Extract the [X, Y] coordinate from the center of the cell holding the provided text.  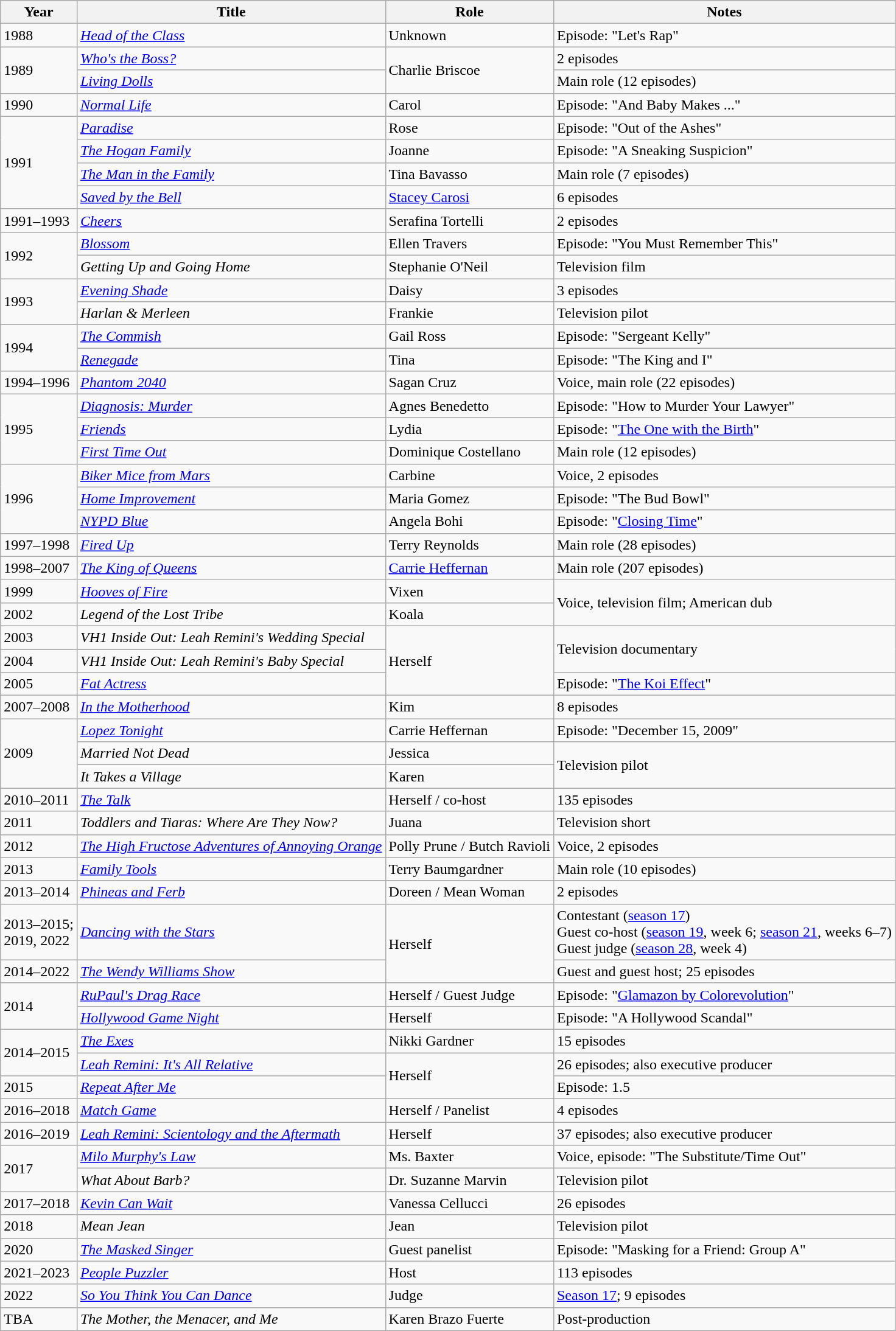
135 episodes [724, 800]
Dominique Costellano [469, 452]
26 episodes; also executive producer [724, 1064]
Tina [469, 360]
15 episodes [724, 1041]
6 episodes [724, 197]
Episode: "The Koi Effect" [724, 684]
The Hogan Family [231, 151]
2002 [39, 614]
Main role (7 episodes) [724, 174]
RuPaul's Drag Race [231, 994]
Episode: "Closing Time" [724, 522]
The Exes [231, 1041]
Harlan & Merleen [231, 313]
Getting Up and Going Home [231, 267]
Kevin Can Wait [231, 1203]
Herself / Panelist [469, 1111]
Hollywood Game Night [231, 1018]
Fired Up [231, 545]
Serafina Tortelli [469, 220]
Dancing with the Stars [231, 932]
Who's the Boss? [231, 58]
1998–2007 [39, 568]
Voice, episode: "The Substitute/Time Out" [724, 1157]
Milo Murphy's Law [231, 1157]
Kim [469, 707]
Carol [469, 105]
26 episodes [724, 1203]
1994–1996 [39, 383]
Judge [469, 1296]
2010–2011 [39, 800]
Vanessa Cellucci [469, 1203]
Season 17; 9 episodes [724, 1296]
Diagnosis: Murder [231, 406]
Doreen / Mean Woman [469, 892]
Jessica [469, 753]
2014–2022 [39, 971]
Cheers [231, 220]
Television documentary [724, 649]
Normal Life [231, 105]
2014 [39, 1006]
Episode: "Out of the Ashes" [724, 128]
Guest panelist [469, 1249]
Guest and guest host; 25 episodes [724, 971]
Ms. Baxter [469, 1157]
1999 [39, 591]
2012 [39, 846]
Joanne [469, 151]
Episode: "December 15, 2009" [724, 730]
The King of Queens [231, 568]
Television film [724, 267]
Episode: "And Baby Makes ..." [724, 105]
Evening Shade [231, 290]
Gail Ross [469, 337]
Blossom [231, 243]
The Mother, the Menacer, and Me [231, 1319]
1995 [39, 429]
Episode: "Glamazon by Colorevolution" [724, 994]
2014–2015 [39, 1052]
TBA [39, 1319]
2020 [39, 1249]
Frankie [469, 313]
Carbine [469, 475]
Agnes Benedetto [469, 406]
Home Improvement [231, 498]
Rose [469, 128]
The High Fructose Adventures of Annoying Orange [231, 846]
VH1 Inside Out: Leah Remini's Wedding Special [231, 637]
2021–2023 [39, 1273]
Phantom 2040 [231, 383]
2016–2018 [39, 1111]
Contestant (season 17)Guest co-host (season 19, week 6; season 21, weeks 6–7)Guest judge (season 28, week 4) [724, 932]
2013 [39, 869]
1991–1993 [39, 220]
Maria Gomez [469, 498]
Renegade [231, 360]
What About Barb? [231, 1180]
Saved by the Bell [231, 197]
Main role (207 episodes) [724, 568]
Terry Baumgardner [469, 869]
Polly Prune / Butch Ravioli [469, 846]
Episode: "How to Murder Your Lawyer" [724, 406]
Living Dolls [231, 82]
Episode: "Let's Rap" [724, 35]
Match Game [231, 1111]
Phineas and Ferb [231, 892]
Nikki Gardner [469, 1041]
Karen Brazo Fuerte [469, 1319]
2013–2015;2019, 2022 [39, 932]
Repeat After Me [231, 1088]
So You Think You Can Dance [231, 1296]
Toddlers and Tiaras: Where Are They Now? [231, 823]
Stacey Carosi [469, 197]
It Takes a Village [231, 777]
VH1 Inside Out: Leah Remini's Baby Special [231, 660]
Year [39, 12]
2022 [39, 1296]
1994 [39, 348]
Herself / co-host [469, 800]
1992 [39, 255]
1989 [39, 70]
Episode: "You Must Remember This" [724, 243]
2003 [39, 637]
3 episodes [724, 290]
Episode: 1.5 [724, 1088]
2011 [39, 823]
Leah Remini: Scientology and the Aftermath [231, 1134]
Episode: "The One with the Birth" [724, 429]
The Man in the Family [231, 174]
Jean [469, 1226]
Unknown [469, 35]
37 episodes; also executive producer [724, 1134]
Sagan Cruz [469, 383]
2016–2019 [39, 1134]
Television short [724, 823]
Lopez Tonight [231, 730]
Role [469, 12]
Daisy [469, 290]
Post-production [724, 1319]
The Wendy Williams Show [231, 971]
Episode: "A Sneaking Suspicion" [724, 151]
Lydia [469, 429]
Friends [231, 429]
Main role (28 episodes) [724, 545]
People Puzzler [231, 1273]
Hooves of Fire [231, 591]
Stephanie O'Neil [469, 267]
Episode: "Masking for a Friend: Group A" [724, 1249]
Voice, television film; American dub [724, 603]
Dr. Suzanne Marvin [469, 1180]
2004 [39, 660]
Episode: "The Bud Bowl" [724, 498]
1997–1998 [39, 545]
Host [469, 1273]
113 episodes [724, 1273]
1996 [39, 498]
Paradise [231, 128]
First Time Out [231, 452]
2015 [39, 1088]
Karen [469, 777]
2007–2008 [39, 707]
Juana [469, 823]
Herself / Guest Judge [469, 994]
The Masked Singer [231, 1249]
In the Motherhood [231, 707]
Ellen Travers [469, 243]
Fat Actress [231, 684]
Koala [469, 614]
2017 [39, 1169]
Leah Remini: It's All Relative [231, 1064]
Terry Reynolds [469, 545]
Mean Jean [231, 1226]
2018 [39, 1226]
Episode: "A Hollywood Scandal" [724, 1018]
Head of the Class [231, 35]
2009 [39, 753]
1990 [39, 105]
Voice, main role (22 episodes) [724, 383]
Charlie Briscoe [469, 70]
1991 [39, 162]
Main role (10 episodes) [724, 869]
Family Tools [231, 869]
1993 [39, 302]
8 episodes [724, 707]
2005 [39, 684]
Married Not Dead [231, 753]
Title [231, 12]
Notes [724, 12]
Biker Mice from Mars [231, 475]
Episode: "Sergeant Kelly" [724, 337]
1988 [39, 35]
2013–2014 [39, 892]
4 episodes [724, 1111]
NYPD Blue [231, 522]
Episode: "The King and I" [724, 360]
Tina Bavasso [469, 174]
Legend of the Lost Tribe [231, 614]
2017–2018 [39, 1203]
Vixen [469, 591]
The Commish [231, 337]
The Talk [231, 800]
Angela Bohi [469, 522]
